Return (x, y) of the center of cell containing provided text 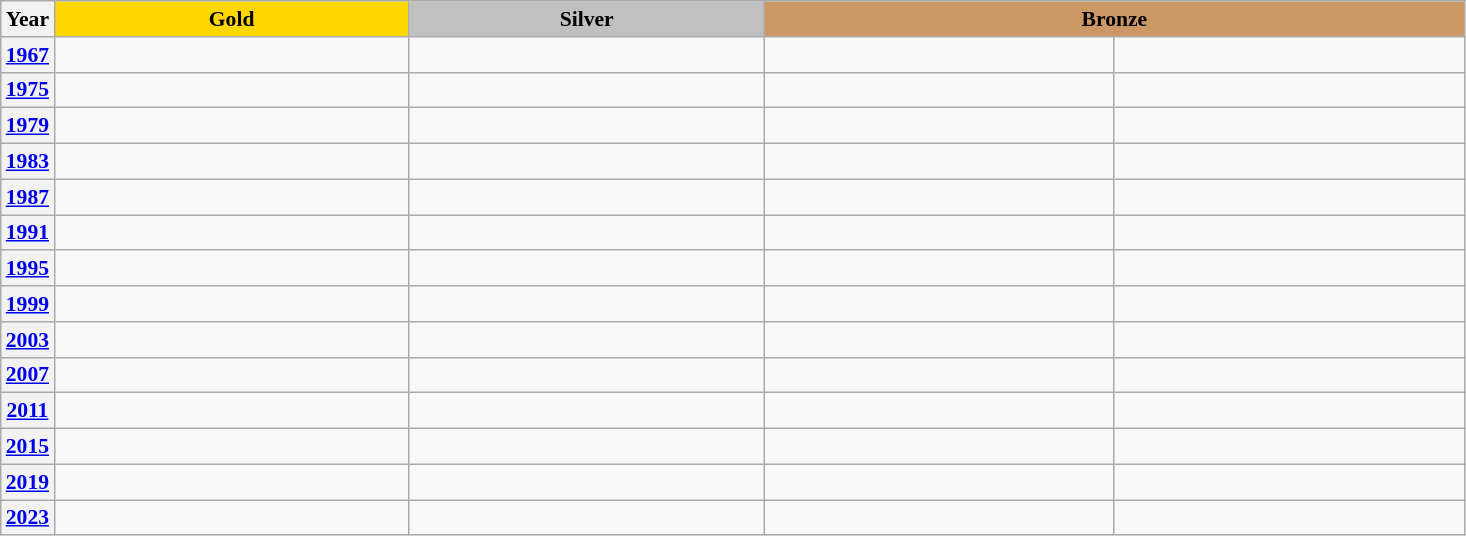
1999 (28, 304)
2003 (28, 340)
Silver (586, 19)
1987 (28, 197)
2007 (28, 375)
1967 (28, 55)
Gold (232, 19)
1975 (28, 90)
1983 (28, 162)
1995 (28, 269)
2023 (28, 518)
1979 (28, 126)
2015 (28, 447)
2011 (28, 411)
1991 (28, 233)
Year (28, 19)
Bronze (1114, 19)
2019 (28, 482)
